Pinpoint the cell where the given text exists, returning its (X, Y) midpoint coordinate. 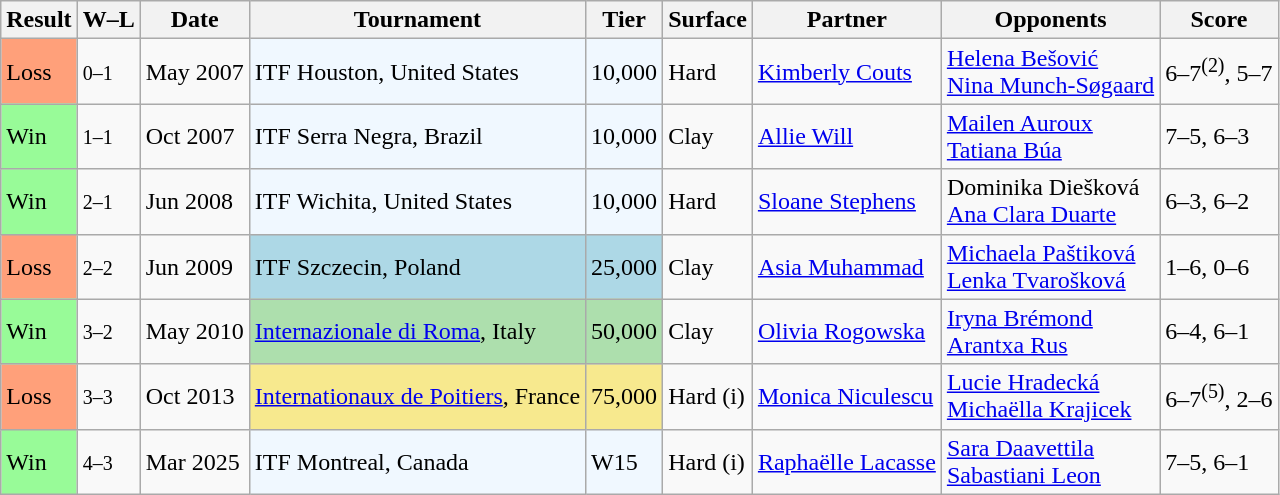
25,000 (624, 266)
Oct 2013 (194, 396)
ITF Houston, United States (417, 72)
Score (1219, 20)
Jun 2008 (194, 202)
Kimberly Couts (846, 72)
Mar 2025 (194, 462)
Helena Bešović Nina Munch-Søgaard (1050, 72)
Allie Will (846, 136)
Iryna Brémond Arantxa Rus (1050, 332)
Lucie Hradecká Michaëlla Krajicek (1050, 396)
0–1 (108, 72)
Dominika Diešková Ana Clara Duarte (1050, 202)
Olivia Rogowska (846, 332)
Internationaux de Poitiers, France (417, 396)
Date (194, 20)
75,000 (624, 396)
Tier (624, 20)
Oct 2007 (194, 136)
7–5, 6–3 (1219, 136)
1–1 (108, 136)
Internazionale di Roma, Italy (417, 332)
ITF Szczecin, Poland (417, 266)
3–3 (108, 396)
Sara Daavettila Sabastiani Leon (1050, 462)
May 2010 (194, 332)
ITF Wichita, United States (417, 202)
2–2 (108, 266)
1–6, 0–6 (1219, 266)
Mailen Auroux Tatiana Búa (1050, 136)
ITF Montreal, Canada (417, 462)
ITF Serra Negra, Brazil (417, 136)
50,000 (624, 332)
Michaela Paštiková Lenka Tvarošková (1050, 266)
6–3, 6–2 (1219, 202)
4–3 (108, 462)
Surface (708, 20)
3–2 (108, 332)
6–7(5), 2–6 (1219, 396)
6–4, 6–1 (1219, 332)
Partner (846, 20)
6–7(2), 5–7 (1219, 72)
Asia Muhammad (846, 266)
May 2007 (194, 72)
Result (39, 20)
Monica Niculescu (846, 396)
Opponents (1050, 20)
Tournament (417, 20)
W–L (108, 20)
2–1 (108, 202)
Sloane Stephens (846, 202)
Raphaëlle Lacasse (846, 462)
W15 (624, 462)
7–5, 6–1 (1219, 462)
Jun 2009 (194, 266)
